Return the [x, y] coordinate for the center point of the cell that contains the specified text.  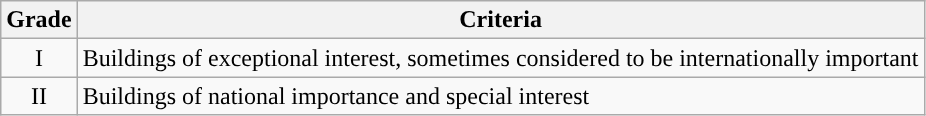
Buildings of exceptional interest, sometimes considered to be internationally important [500, 58]
Criteria [500, 20]
Grade [39, 20]
Buildings of national importance and special interest [500, 96]
II [39, 96]
I [39, 58]
